From the cell containing the given text, extract its center point as (x, y) coordinate. 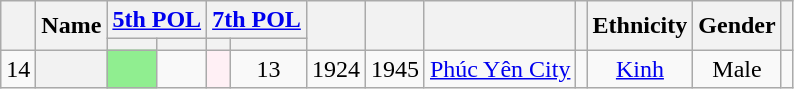
7th POL (257, 20)
Ethnicity (640, 26)
Gender (737, 26)
Phúc Yên City (500, 69)
1945 (394, 69)
14 (18, 69)
13 (269, 69)
Name (72, 26)
1924 (336, 69)
Male (737, 69)
Kinh (640, 69)
5th POL (157, 20)
